For the text-containing cell, return its midpoint in (X, Y) coordinate format. 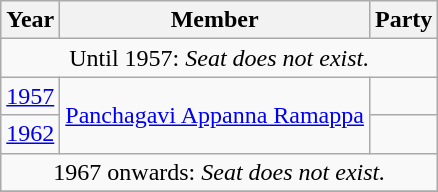
1967 onwards: Seat does not exist. (220, 172)
1962 (30, 134)
Panchagavi Appanna Ramappa (215, 115)
Until 1957: Seat does not exist. (220, 58)
1957 (30, 96)
Year (30, 20)
Member (215, 20)
Party (403, 20)
